Output the [X, Y] coordinate of the center of the cell containing the given text.  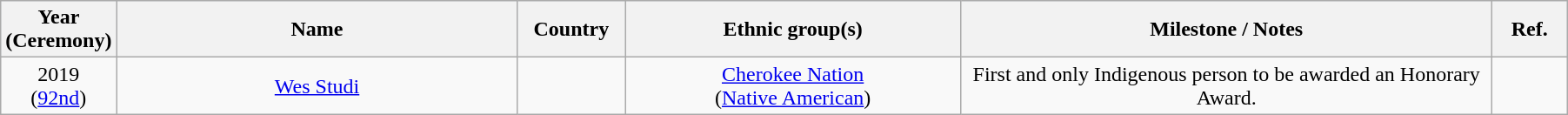
Country [571, 30]
2019(92nd) [59, 85]
Ethnic group(s) [793, 30]
First and only Indigenous person to be awarded an Honorary Award. [1226, 85]
Cherokee Nation(Native American) [793, 85]
Milestone / Notes [1226, 30]
Ref. [1530, 30]
Wes Studi [317, 85]
Name [317, 30]
Year(Ceremony) [59, 30]
